Locate the cell with the specified text and output its (x, y) center coordinate. 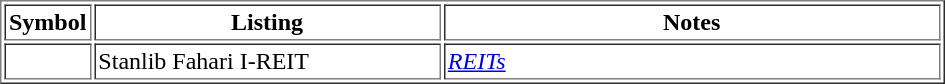
Notes (691, 22)
Symbol (47, 22)
REITs (691, 62)
Stanlib Fahari I-REIT (267, 62)
Listing (267, 22)
